Determine the [X, Y] coordinate at the center of the cell enclosing the given text.  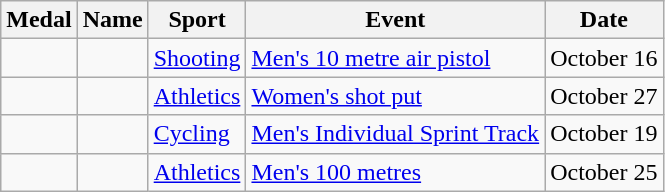
Sport [197, 20]
October 19 [604, 134]
Women's shot put [396, 96]
October 16 [604, 58]
October 27 [604, 96]
Shooting [197, 58]
Men's Individual Sprint Track [396, 134]
Medal [39, 20]
Cycling [197, 134]
October 25 [604, 172]
Name [112, 20]
Men's 10 metre air pistol [396, 58]
Men's 100 metres [396, 172]
Event [396, 20]
Date [604, 20]
